Capture the cell that displays the provided text and extract its [X, Y] central coordinate. 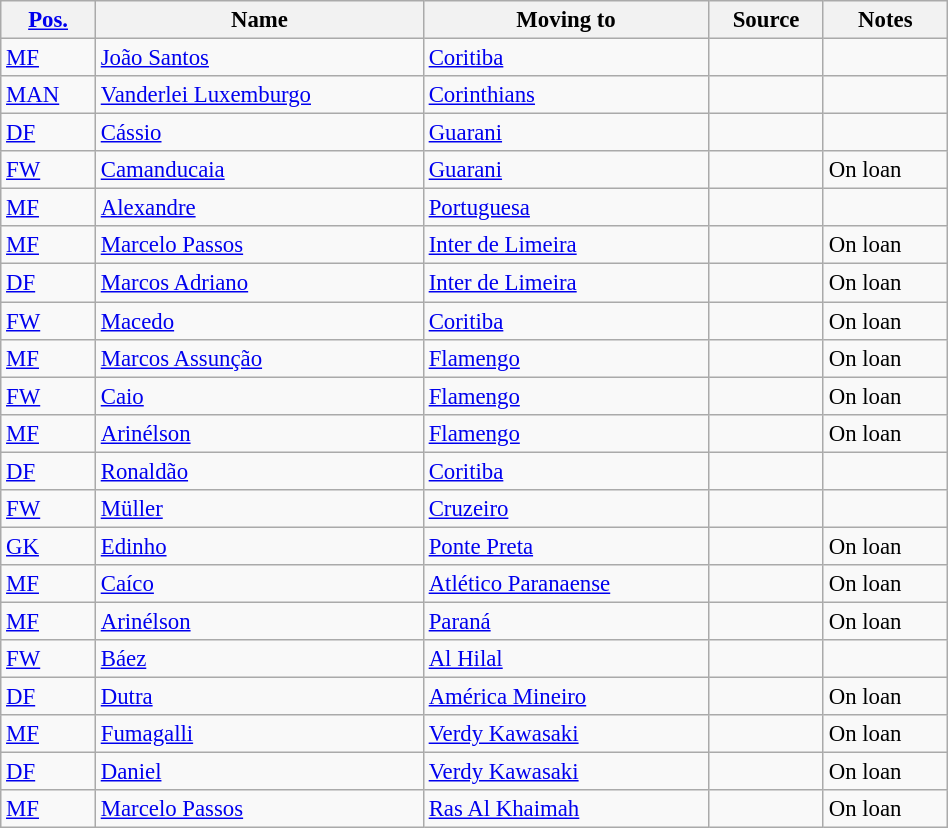
Fumagalli [259, 734]
Daniel [259, 772]
Marcos Adriano [259, 283]
Caio [259, 396]
Marcos Assunção [259, 358]
Notes [885, 20]
Dutra [259, 697]
Alexandre [259, 208]
América Mineiro [566, 697]
Source [766, 20]
Ponte Preta [566, 546]
Báez [259, 659]
MAN [48, 95]
Ronaldão [259, 471]
Pos. [48, 20]
Corinthians [566, 95]
Cruzeiro [566, 509]
Vanderlei Luxemburgo [259, 95]
Paraná [566, 621]
GK [48, 546]
Name [259, 20]
Edinho [259, 546]
Müller [259, 509]
Al Hilal [566, 659]
Atlético Paranaense [566, 584]
Macedo [259, 321]
Moving to [566, 20]
Ras Al Khaimah [566, 809]
Portuguesa [566, 208]
Cássio [259, 133]
Caíco [259, 584]
Camanducaia [259, 170]
João Santos [259, 58]
